Search for the cell housing the specified text and yield its (X, Y) center coordinate. 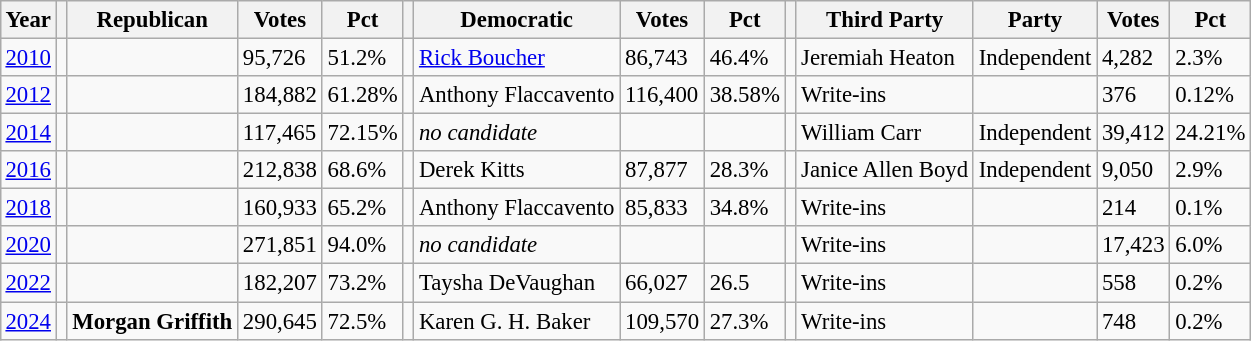
Derek Kitts (517, 170)
72.5% (362, 321)
290,645 (280, 321)
46.4% (744, 57)
51.2% (362, 57)
212,838 (280, 170)
Year (28, 20)
Morgan Griffith (152, 321)
Democratic (517, 20)
Third Party (885, 20)
28.3% (744, 170)
26.5 (744, 283)
William Carr (885, 133)
271,851 (280, 245)
2014 (28, 133)
Karen G. H. Baker (517, 321)
160,933 (280, 208)
34.8% (744, 208)
Rick Boucher (517, 57)
65.2% (362, 208)
86,743 (662, 57)
2018 (28, 208)
2016 (28, 170)
68.6% (362, 170)
Republican (152, 20)
182,207 (280, 283)
6.0% (1210, 245)
0.1% (1210, 208)
4,282 (1134, 57)
95,726 (280, 57)
66,027 (662, 283)
109,570 (662, 321)
2024 (28, 321)
376 (1134, 95)
Janice Allen Boyd (885, 170)
9,050 (1134, 170)
94.0% (362, 245)
Jeremiah Heaton (885, 57)
2022 (28, 283)
748 (1134, 321)
2.3% (1210, 57)
27.3% (744, 321)
85,833 (662, 208)
Party (1034, 20)
116,400 (662, 95)
117,465 (280, 133)
2012 (28, 95)
2020 (28, 245)
17,423 (1134, 245)
38.58% (744, 95)
73.2% (362, 283)
214 (1134, 208)
2010 (28, 57)
61.28% (362, 95)
24.21% (1210, 133)
2.9% (1210, 170)
558 (1134, 283)
Taysha DeVaughan (517, 283)
72.15% (362, 133)
87,877 (662, 170)
0.12% (1210, 95)
184,882 (280, 95)
39,412 (1134, 133)
